Locate the cell with the specified text and output its [x, y] center coordinate. 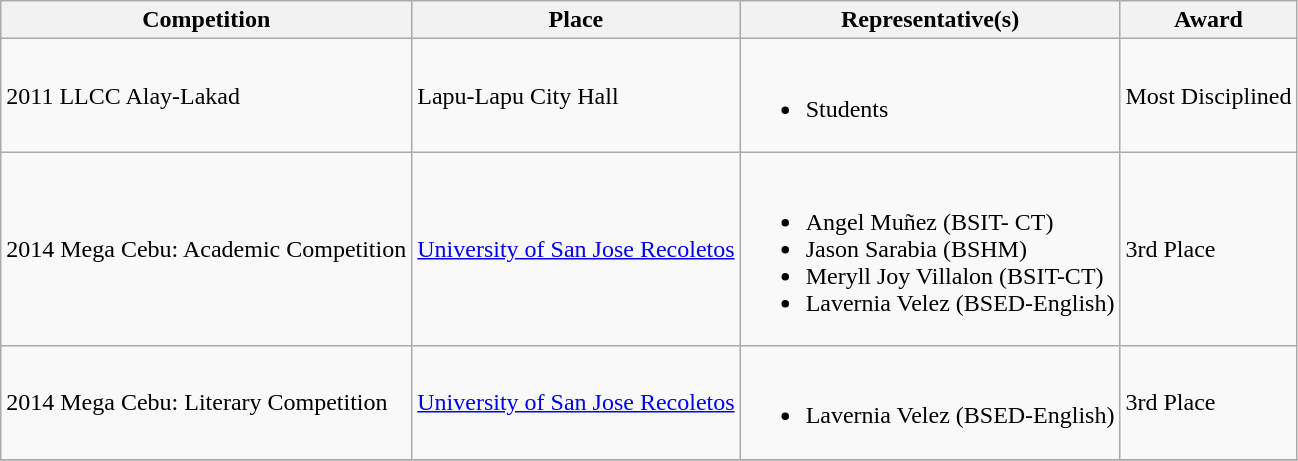
2014 Mega Cebu: Academic Competition [206, 249]
2014 Mega Cebu: Literary Competition [206, 402]
Students [930, 96]
Representative(s) [930, 20]
Lapu-Lapu City Hall [576, 96]
Lavernia Velez (BSED-English) [930, 402]
Place [576, 20]
Most Disciplined [1208, 96]
Angel Muñez (BSIT- CT)Jason Sarabia (BSHM)Meryll Joy Villalon (BSIT-CT)Lavernia Velez (BSED-English) [930, 249]
2011 LLCC Alay-Lakad [206, 96]
Competition [206, 20]
Award [1208, 20]
